Locate the cell with the specified text and output its [X, Y] center coordinate. 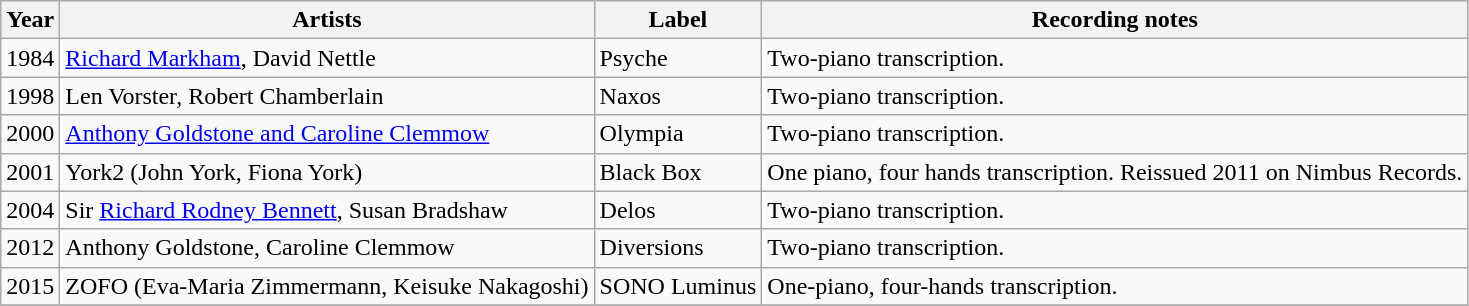
ZOFO (Eva-Maria Zimmermann, Keisuke Nakagoshi) [327, 286]
1998 [30, 96]
2012 [30, 248]
Richard Markham, David Nettle [327, 58]
Len Vorster, Robert Chamberlain [327, 96]
2015 [30, 286]
2000 [30, 134]
Delos [678, 210]
York2 (John York, Fiona York) [327, 172]
Recording notes [1115, 20]
Label [678, 20]
Artists [327, 20]
Anthony Goldstone and Caroline Clemmow [327, 134]
2001 [30, 172]
Black Box [678, 172]
2004 [30, 210]
One piano, four hands transcription. Reissued 2011 on Nimbus Records. [1115, 172]
One-piano, four-hands transcription. [1115, 286]
SONO Luminus [678, 286]
1984 [30, 58]
Diversions [678, 248]
Year [30, 20]
Naxos [678, 96]
Olympia [678, 134]
Anthony Goldstone, Caroline Clemmow [327, 248]
Sir Richard Rodney Bennett, Susan Bradshaw [327, 210]
Psyche [678, 58]
